From the cell containing the given text, extract its center point as [x, y] coordinate. 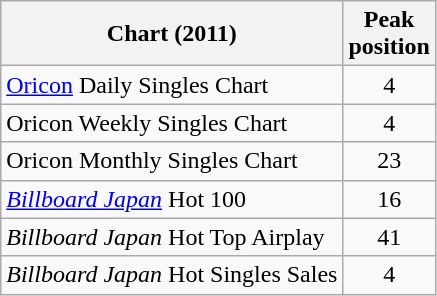
Oricon Daily Singles Chart [172, 85]
Billboard Japan Hot Singles Sales [172, 275]
Oricon Weekly Singles Chart [172, 123]
41 [389, 237]
Billboard Japan Hot Top Airplay [172, 237]
Chart (2011) [172, 34]
Billboard Japan Hot 100 [172, 199]
23 [389, 161]
Peakposition [389, 34]
Oricon Monthly Singles Chart [172, 161]
16 [389, 199]
